Extract the (X, Y) coordinate from the center of the cell holding the provided text.  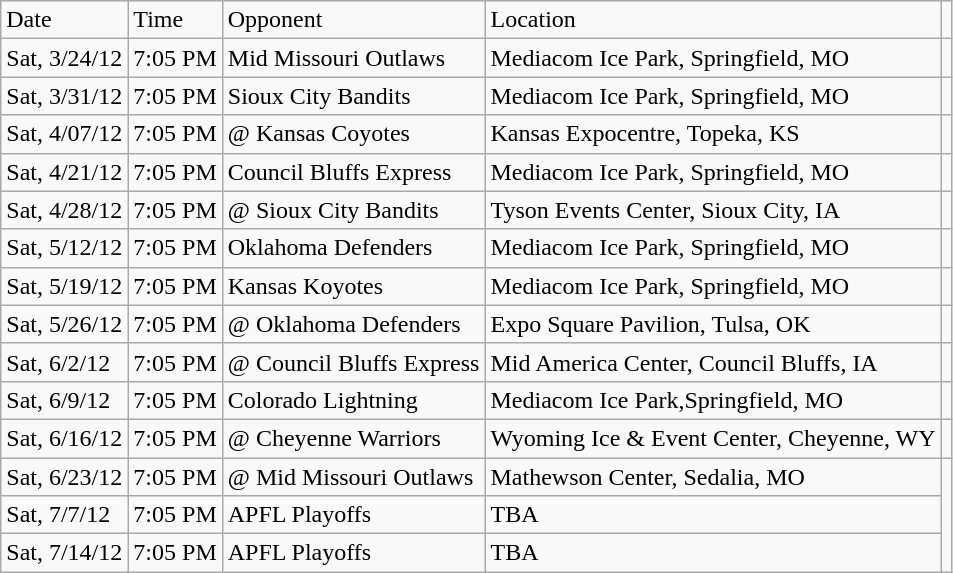
Sat, 3/24/12 (64, 58)
Sat, 5/26/12 (64, 324)
@ Kansas Coyotes (354, 134)
Sat, 6/2/12 (64, 362)
Sat, 4/07/12 (64, 134)
Opponent (354, 20)
@ Council Bluffs Express (354, 362)
@ Sioux City Bandits (354, 210)
Wyoming Ice & Event Center, Cheyenne, WY (713, 438)
Kansas Koyotes (354, 286)
Sat, 7/7/12 (64, 515)
@ Cheyenne Warriors (354, 438)
Sioux City Bandits (354, 96)
Location (713, 20)
Expo Square Pavilion, Tulsa, OK (713, 324)
@ Mid Missouri Outlaws (354, 477)
Oklahoma Defenders (354, 248)
Date (64, 20)
Sat, 6/16/12 (64, 438)
Mid America Center, Council Bluffs, IA (713, 362)
Sat, 3/31/12 (64, 96)
Sat, 6/9/12 (64, 400)
Sat, 6/23/12 (64, 477)
Sat, 5/12/12 (64, 248)
Kansas Expocentre, Topeka, KS (713, 134)
Sat, 7/14/12 (64, 553)
Council Bluffs Express (354, 172)
Sat, 5/19/12 (64, 286)
Sat, 4/21/12 (64, 172)
Mid Missouri Outlaws (354, 58)
Tyson Events Center, Sioux City, IA (713, 210)
Mathewson Center, Sedalia, MO (713, 477)
@ Oklahoma Defenders (354, 324)
Sat, 4/28/12 (64, 210)
Colorado Lightning (354, 400)
Time (175, 20)
Mediacom Ice Park,Springfield, MO (713, 400)
